Scan for the cell matching the given text and deliver its [x, y] coordinate at center. 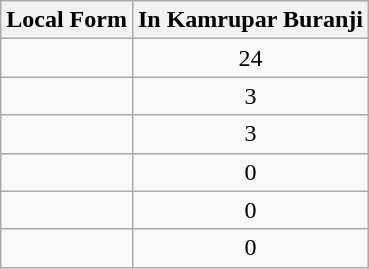
In Kamrupar Buranji [250, 20]
Local Form [67, 20]
24 [250, 58]
